Determine the [X, Y] coordinate at the center of the cell enclosing the given text.  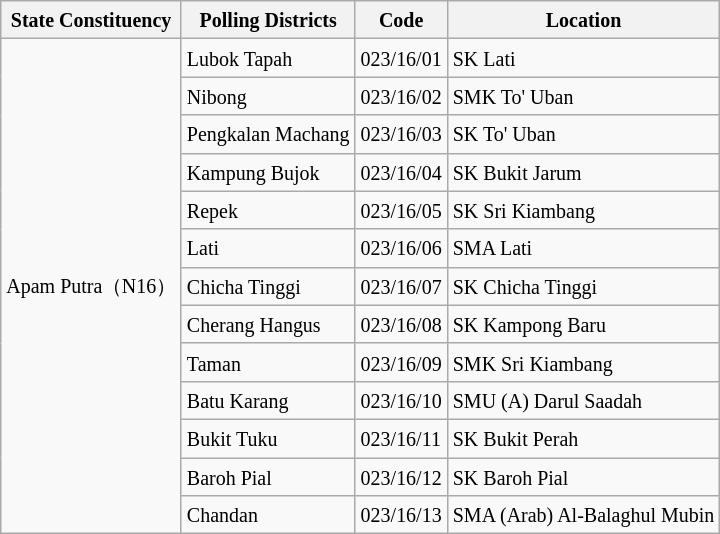
023/16/12 [401, 477]
023/16/04 [401, 172]
Chandan [268, 515]
Chicha Tinggi [268, 286]
Cherang Hangus [268, 324]
023/16/09 [401, 362]
023/16/06 [401, 248]
Bukit Tuku [268, 438]
SK Bukit Jarum [584, 172]
Lubok Tapah [268, 58]
SMA (Arab) Al-Balaghul Mubin [584, 515]
Lati [268, 248]
Polling Districts [268, 20]
SMU (A) Darul Saadah [584, 400]
SK Lati [584, 58]
State Constituency [92, 20]
Code [401, 20]
SMK To' Uban [584, 96]
023/16/11 [401, 438]
Taman [268, 362]
Batu Karang [268, 400]
023/16/10 [401, 400]
SK Baroh Pial [584, 477]
023/16/01 [401, 58]
Apam Putra（N16） [92, 286]
Pengkalan Machang [268, 134]
Nibong [268, 96]
Baroh Pial [268, 477]
SK Sri Kiambang [584, 210]
Kampung Bujok [268, 172]
023/16/02 [401, 96]
023/16/03 [401, 134]
023/16/13 [401, 515]
SMA Lati [584, 248]
Repek [268, 210]
Location [584, 20]
023/16/08 [401, 324]
SK Bukit Perah [584, 438]
SK Kampong Baru [584, 324]
023/16/05 [401, 210]
SMK Sri Kiambang [584, 362]
SK Chicha Tinggi [584, 286]
SK To' Uban [584, 134]
023/16/07 [401, 286]
